Identify which cell holds the provided text, then report its (x, y) central coordinate. 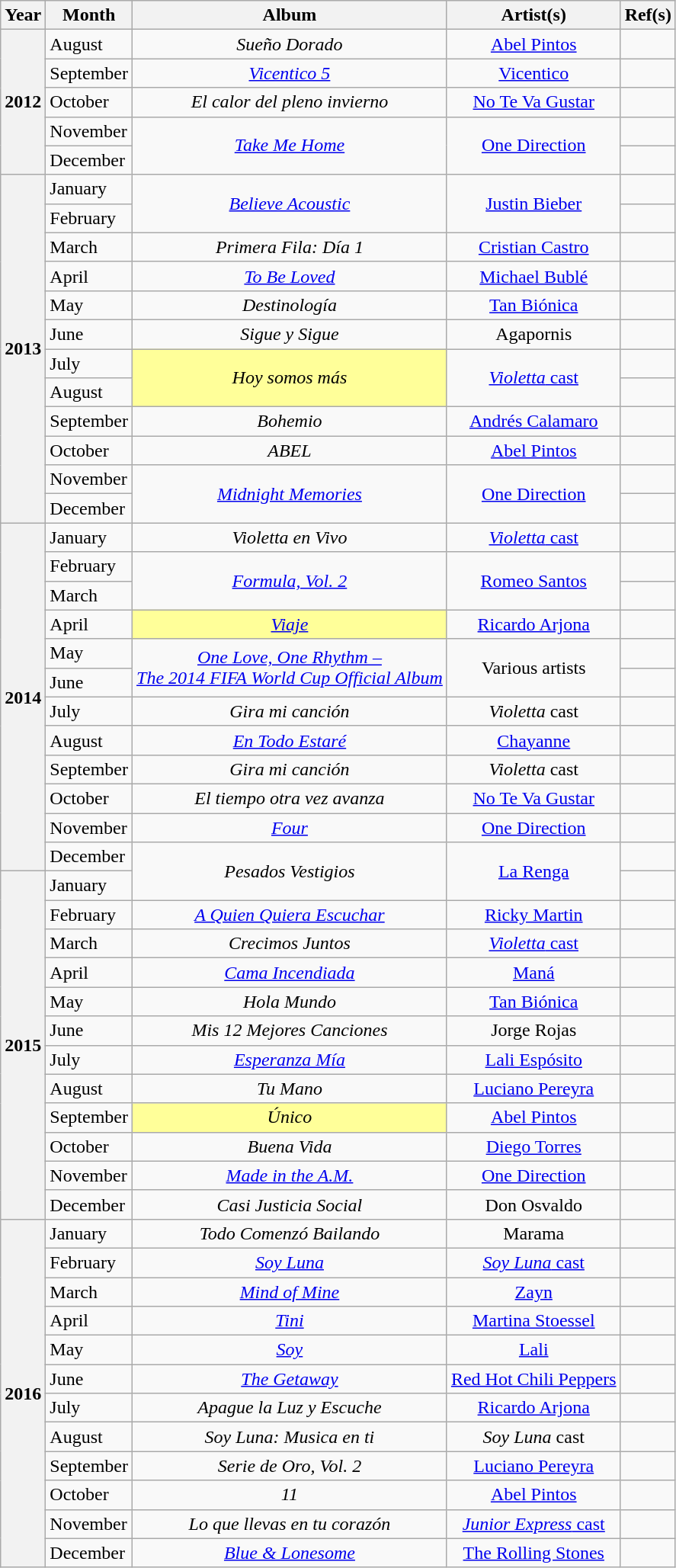
Destinología (290, 305)
Lali Espósito (533, 1060)
Todo Comenzó Bailando (290, 1233)
Andrés Calamaro (533, 422)
Take Me Home (290, 146)
Maná (533, 973)
Soy Luna: Musica en ti (290, 1437)
Soy (290, 1350)
Vicentico (533, 73)
Tu Mano (290, 1089)
Chayanne (533, 740)
Martina Stoessel (533, 1321)
Justin Bieber (533, 204)
En Todo Estaré (290, 740)
Tini (290, 1321)
ABEL (290, 451)
Hoy somos más (290, 378)
2013 (23, 349)
Artist(s) (533, 15)
Sueño Dorado (290, 44)
Believe Acoustic (290, 204)
11 (290, 1495)
Mis 12 Mejores Canciones (290, 1031)
Various artists (533, 668)
Zayn (533, 1292)
2015 (23, 1046)
Viaje (290, 624)
Marama (533, 1233)
Ref(s) (648, 15)
To Be Loved (290, 276)
2012 (23, 102)
Don Osvaldo (533, 1204)
Agapornis (533, 334)
Violetta en Vivo (290, 537)
Romeo Santos (533, 581)
Crecimos Juntos (290, 944)
Casi Justicia Social (290, 1204)
A Quien Quiera Escuchar (290, 915)
2014 (23, 697)
Lo que llevas en tu corazón (290, 1524)
Esperanza Mía (290, 1060)
Hola Mundo (290, 1002)
Formula, Vol. 2 (290, 581)
El calor del pleno invierno (290, 102)
Lali (533, 1350)
Blue & Lonesome (290, 1553)
Midnight Memories (290, 494)
El tiempo otra vez avanza (290, 798)
2016 (23, 1393)
Vicentico 5 (290, 73)
Primera Fila: Día 1 (290, 247)
Pesados Vestigios (290, 871)
Ricky Martin (533, 915)
Month (89, 15)
Diego Torres (533, 1146)
Mind of Mine (290, 1292)
Made in the A.M. (290, 1175)
Soy Luna (290, 1262)
Buena Vida (290, 1146)
Album (290, 15)
The Rolling Stones (533, 1553)
Year (23, 15)
Cristian Castro (533, 247)
The Getaway (290, 1379)
Four (290, 827)
Michael Bublé (533, 276)
Apague la Luz y Escuche (290, 1408)
Cama Incendiada (290, 973)
La Renga (533, 871)
Único (290, 1117)
One Love, One Rhythm –The 2014 FIFA World Cup Official Album (290, 668)
Red Hot Chili Peppers (533, 1379)
Serie de Oro, Vol. 2 (290, 1466)
Sigue y Sigue (290, 334)
Junior Express cast (533, 1524)
Jorge Rojas (533, 1031)
Bohemio (290, 422)
